Search for the cell housing the specified text and yield its [X, Y] center coordinate. 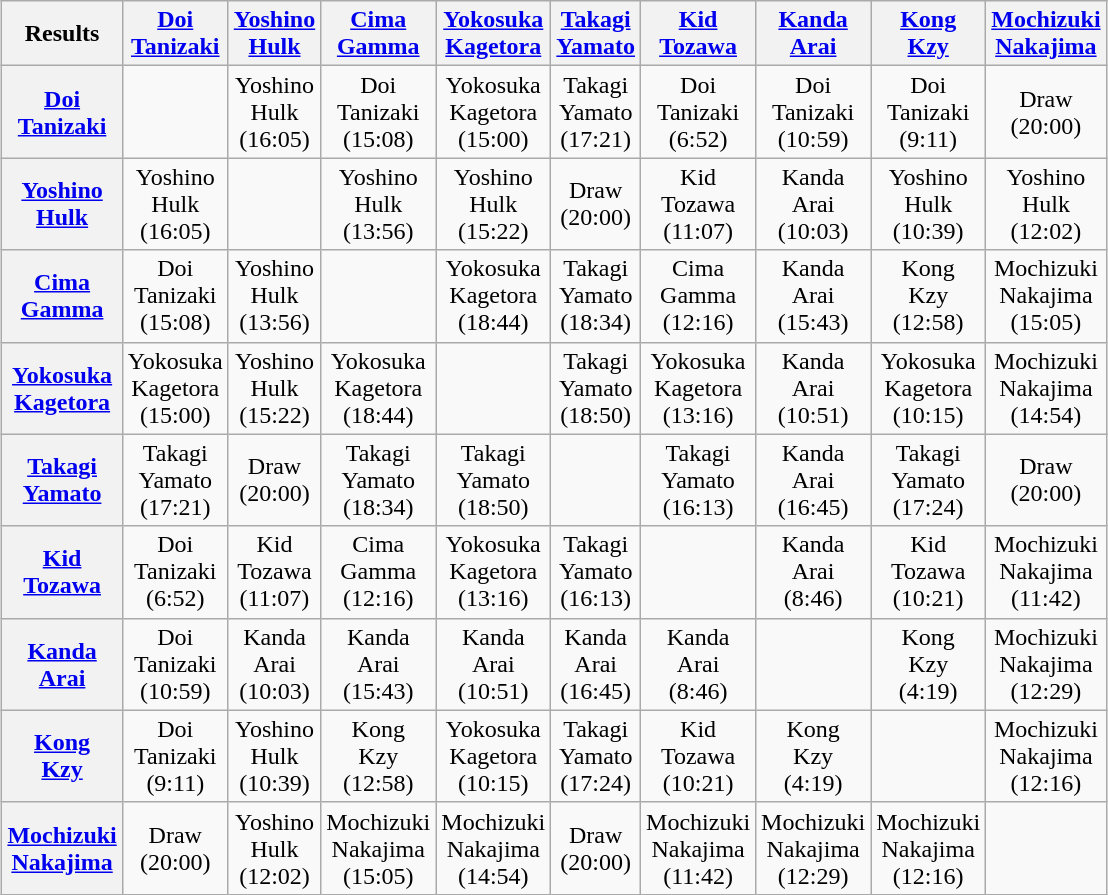
Results [62, 34]
